Capture the cell that displays the provided text and extract its [x, y] central coordinate. 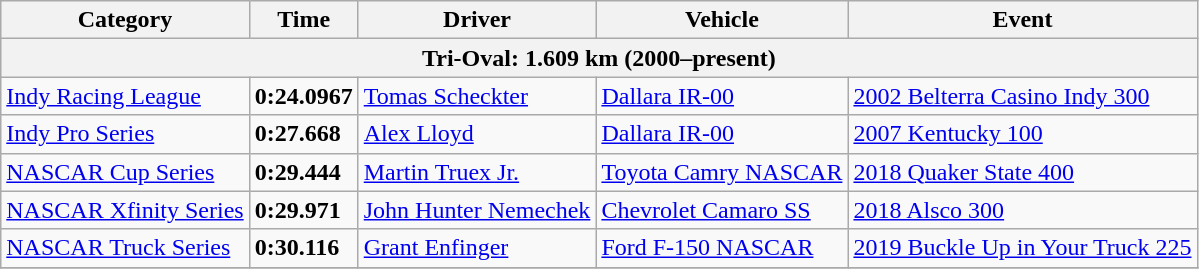
Indy Pro Series [125, 134]
NASCAR Cup Series [125, 172]
0:27.668 [304, 134]
Vehicle [722, 20]
Chevrolet Camaro SS [722, 210]
John Hunter Nemechek [477, 210]
Martin Truex Jr. [477, 172]
Toyota Camry NASCAR [722, 172]
2018 Quaker State 400 [1022, 172]
2018 Alsco 300 [1022, 210]
2002 Belterra Casino Indy 300 [1022, 96]
2007 Kentucky 100 [1022, 134]
Alex Lloyd [477, 134]
NASCAR Truck Series [125, 248]
Category [125, 20]
Driver [477, 20]
Time [304, 20]
Event [1022, 20]
Indy Racing League [125, 96]
Ford F-150 NASCAR [722, 248]
NASCAR Xfinity Series [125, 210]
Tomas Scheckter [477, 96]
Grant Enfinger [477, 248]
0:24.0967 [304, 96]
0:29.971 [304, 210]
Tri-Oval: 1.609 km (2000–present) [599, 58]
0:30.116 [304, 248]
2019 Buckle Up in Your Truck 225 [1022, 248]
0:29.444 [304, 172]
